Return the (X, Y) coordinate for the center point of the cell that contains the specified text.  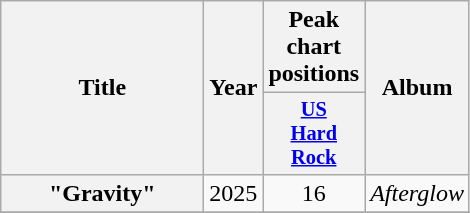
"Gravity" (102, 193)
Peak chart positions (314, 47)
Title (102, 88)
USHard Rock (314, 134)
Year (234, 88)
16 (314, 193)
2025 (234, 193)
Album (418, 88)
Afterglow (418, 193)
